For the text-containing cell, return its midpoint in [X, Y] coordinate format. 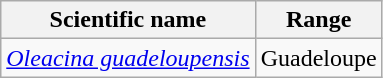
Range [318, 20]
Oleacina guadeloupensis [128, 58]
Scientific name [128, 20]
Guadeloupe [318, 58]
